Search for the cell housing the specified text and yield its (X, Y) center coordinate. 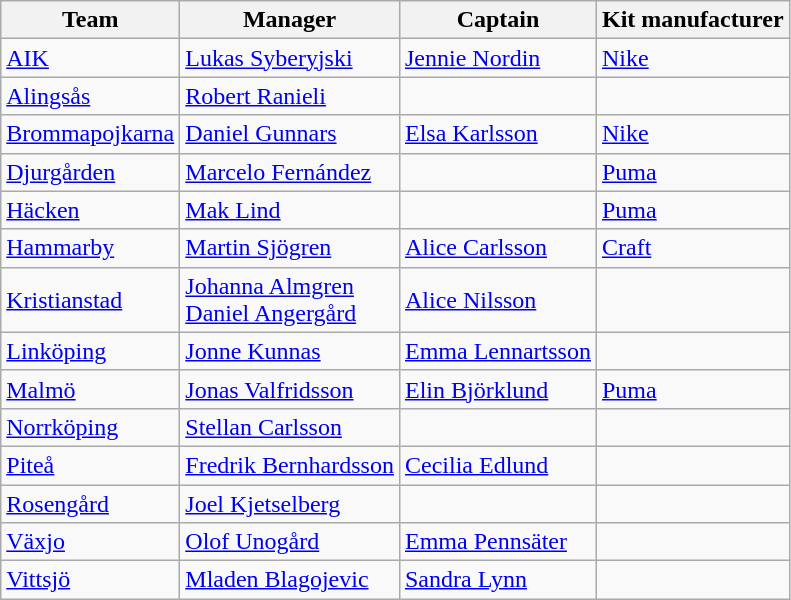
Martin Sjögren (290, 248)
Mak Lind (290, 210)
Robert Ranieli (290, 96)
Djurgården (90, 172)
Cecilia Edlund (498, 465)
Rosengård (90, 503)
Manager (290, 20)
Joel Kjetselberg (290, 503)
Captain (498, 20)
Mladen Blagojevic (290, 580)
Craft (692, 248)
Elin Björklund (498, 389)
Johanna Almgren Daniel Angergård (290, 300)
Kit manufacturer (692, 20)
Olof Unogård (290, 542)
Malmö (90, 389)
Stellan Carlsson (290, 427)
Brommapojkarna (90, 134)
Fredrik Bernhardsson (290, 465)
Alice Nilsson (498, 300)
Alice Carlsson (498, 248)
Marcelo Fernández (290, 172)
Sandra Lynn (498, 580)
Hammarby (90, 248)
Vittsjö (90, 580)
Daniel Gunnars (290, 134)
Team (90, 20)
Kristianstad (90, 300)
Jonne Kunnas (290, 351)
AIK (90, 58)
Piteå (90, 465)
Emma Lennartsson (498, 351)
Norrköping (90, 427)
Linköping (90, 351)
Jonas Valfridsson (290, 389)
Emma Pennsäter (498, 542)
Jennie Nordin (498, 58)
Lukas Syberyjski (290, 58)
Elsa Karlsson (498, 134)
Växjo (90, 542)
Alingsås (90, 96)
Häcken (90, 210)
